Return [X, Y] of the center of cell containing provided text 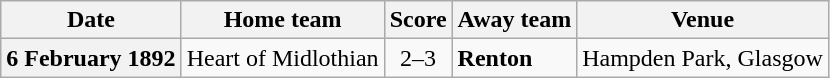
Date [91, 20]
2–3 [418, 58]
Away team [514, 20]
Home team [282, 20]
Renton [514, 58]
Hampden Park, Glasgow [703, 58]
Score [418, 20]
Venue [703, 20]
Heart of Midlothian [282, 58]
6 February 1892 [91, 58]
